Return (x, y) of the center of cell containing provided text 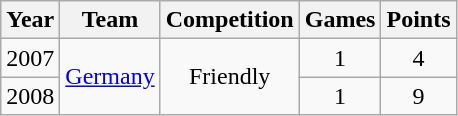
2007 (30, 58)
Points (418, 20)
9 (418, 96)
Team (110, 20)
Year (30, 20)
2008 (30, 96)
4 (418, 58)
Competition (230, 20)
Germany (110, 77)
Friendly (230, 77)
Games (340, 20)
